Determine the [X, Y] coordinate at the center of the cell enclosing the given text.  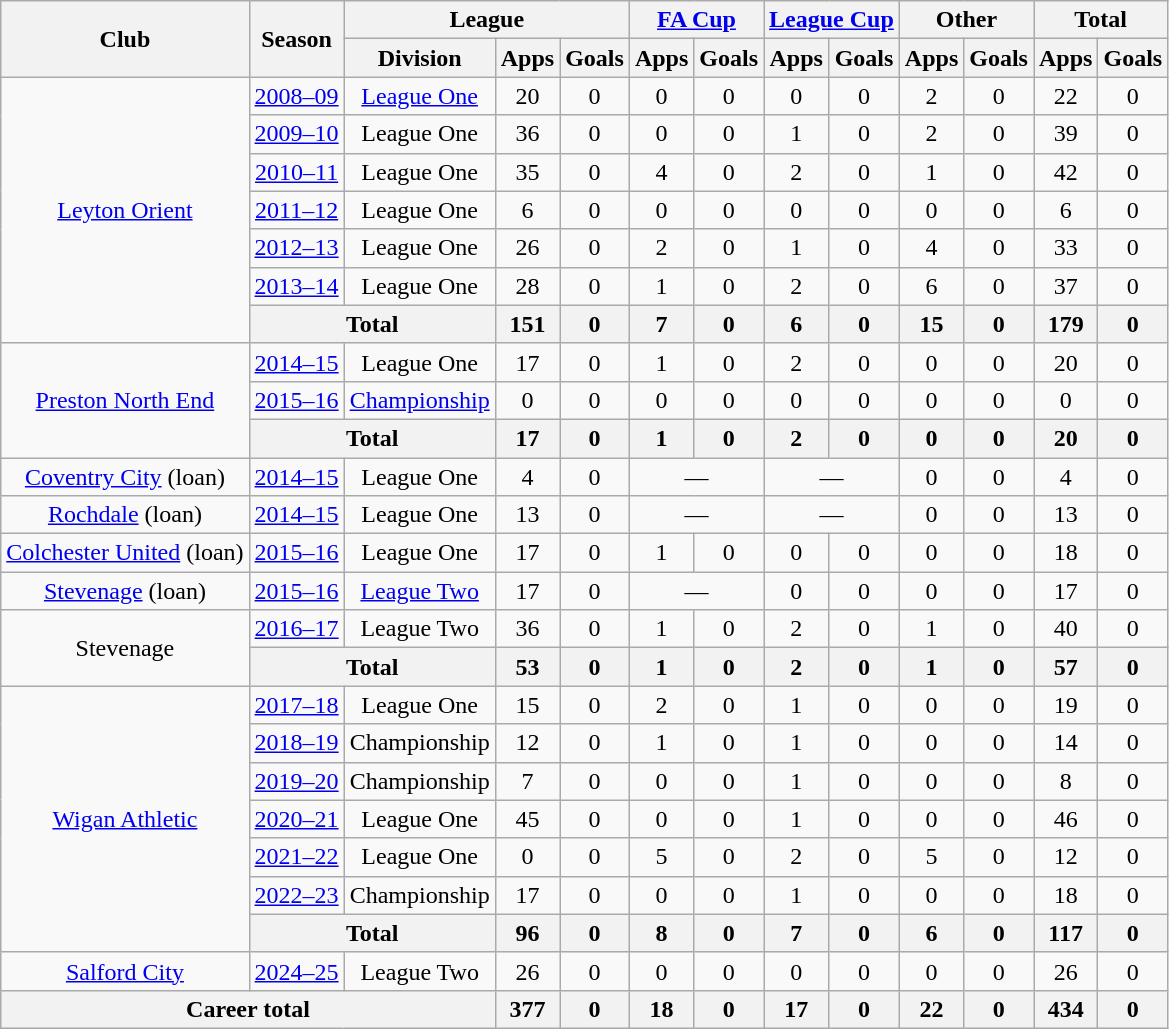
35 [527, 172]
57 [1066, 667]
2011–12 [296, 210]
2019–20 [296, 781]
434 [1066, 1009]
40 [1066, 629]
19 [1066, 705]
37 [1066, 286]
2009–10 [296, 134]
2008–09 [296, 96]
39 [1066, 134]
Stevenage [125, 648]
2022–23 [296, 895]
Career total [248, 1009]
Club [125, 39]
45 [527, 819]
2020–21 [296, 819]
14 [1066, 743]
Leyton Orient [125, 210]
2024–25 [296, 971]
33 [1066, 248]
League [486, 20]
96 [527, 933]
Coventry City (loan) [125, 477]
179 [1066, 324]
2018–19 [296, 743]
Colchester United (loan) [125, 553]
377 [527, 1009]
Division [420, 58]
42 [1066, 172]
FA Cup [696, 20]
Preston North End [125, 400]
Salford City [125, 971]
Wigan Athletic [125, 819]
Stevenage (loan) [125, 591]
League Cup [832, 20]
2010–11 [296, 172]
Rochdale (loan) [125, 515]
2013–14 [296, 286]
46 [1066, 819]
53 [527, 667]
2017–18 [296, 705]
117 [1066, 933]
Season [296, 39]
2021–22 [296, 857]
2012–13 [296, 248]
2016–17 [296, 629]
Other [966, 20]
151 [527, 324]
28 [527, 286]
